Pinpoint the cell where the given text exists, returning its (X, Y) midpoint coordinate. 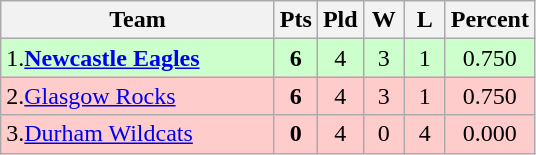
Pts (296, 20)
3.Durham Wildcats (138, 134)
1.Newcastle Eagles (138, 58)
Percent (490, 20)
0.000 (490, 134)
L (424, 20)
2.Glasgow Rocks (138, 96)
Team (138, 20)
W (384, 20)
Pld (340, 20)
